Provide the (x, y) coordinate of the cell's center where the given text is located.  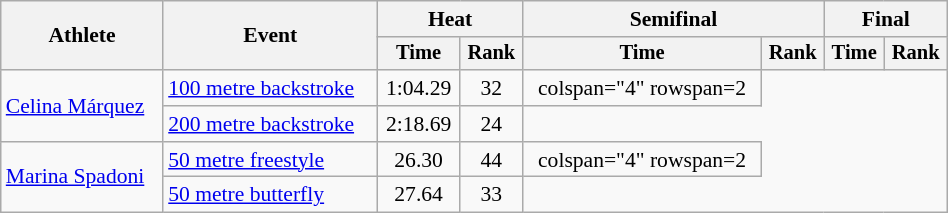
Marina Spadoni (82, 178)
Celina Márquez (82, 106)
26.30 (418, 160)
50 metre freestyle (270, 160)
200 metre backstroke (270, 124)
Final (886, 19)
1:04.29 (418, 88)
Event (270, 36)
27.64 (418, 195)
32 (492, 88)
Athlete (82, 36)
50 metre butterfly (270, 195)
2:18.69 (418, 124)
Semifinal (674, 19)
Heat (450, 19)
33 (492, 195)
24 (492, 124)
100 metre backstroke (270, 88)
44 (492, 160)
